Output the [X, Y] coordinate of the center of the cell containing the given text.  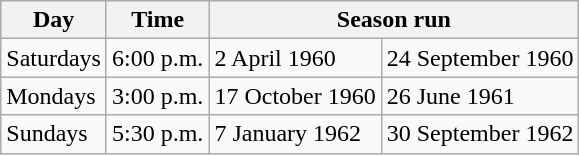
Mondays [54, 96]
Season run [394, 20]
26 June 1961 [480, 96]
Day [54, 20]
3:00 p.m. [157, 96]
Time [157, 20]
2 April 1960 [295, 58]
17 October 1960 [295, 96]
Sundays [54, 134]
7 January 1962 [295, 134]
6:00 p.m. [157, 58]
24 September 1960 [480, 58]
5:30 p.m. [157, 134]
30 September 1962 [480, 134]
Saturdays [54, 58]
